Detect which cell encompasses the target text, then output its (x, y) center coordinate. 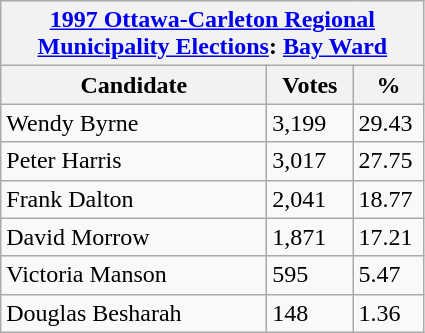
148 (310, 313)
3,017 (310, 161)
1.36 (388, 313)
Candidate (134, 85)
17.21 (388, 237)
Peter Harris (134, 161)
David Morrow (134, 237)
Douglas Besharah (134, 313)
Frank Dalton (134, 199)
Wendy Byrne (134, 123)
% (388, 85)
1,871 (310, 237)
3,199 (310, 123)
2,041 (310, 199)
29.43 (388, 123)
18.77 (388, 199)
595 (310, 275)
Victoria Manson (134, 275)
27.75 (388, 161)
5.47 (388, 275)
1997 Ottawa-Carleton Regional Municipality Elections: Bay Ward (212, 34)
Votes (310, 85)
